Return (X, Y) of the center of cell containing provided text 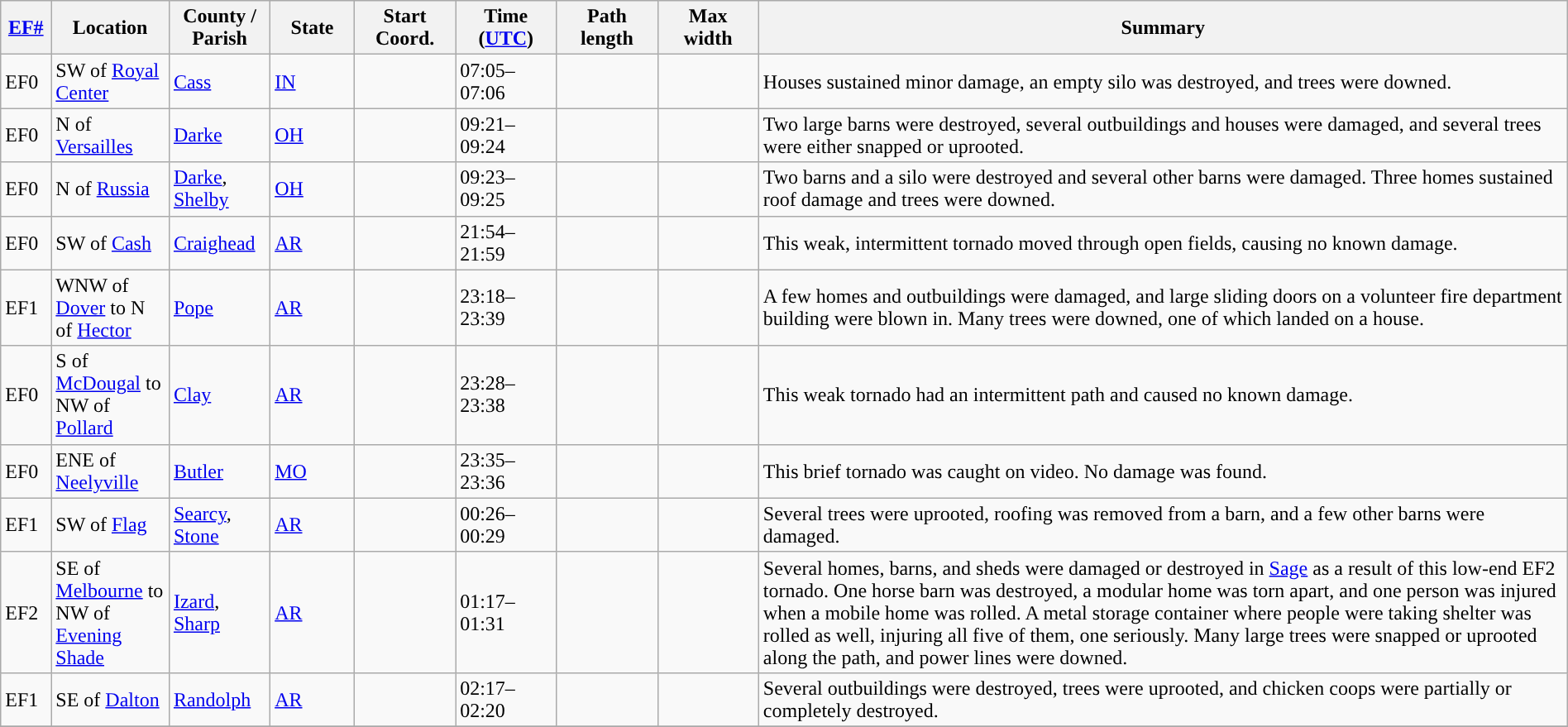
23:35–23:36 (506, 471)
Two barns and a silo were destroyed and several other barns were damaged. Three homes sustained roof damage and trees were downed. (1163, 189)
SW of Cash (111, 243)
Two large barns were destroyed, several outbuildings and houses were damaged, and several trees were either snapped or uprooted. (1163, 136)
21:54–21:59 (506, 243)
00:26–00:29 (506, 524)
Randolph (219, 700)
State (313, 28)
Several trees were uprooted, roofing was removed from a barn, and a few other barns were damaged. (1163, 524)
County / Parish (219, 28)
EF# (26, 28)
Izard, Sharp (219, 612)
Houses sustained minor damage, an empty silo was destroyed, and trees were downed. (1163, 81)
Clay (219, 395)
This brief tornado was caught on video. No damage was found. (1163, 471)
09:21–09:24 (506, 136)
Craighead (219, 243)
Butler (219, 471)
09:23–09:25 (506, 189)
Several outbuildings were destroyed, trees were uprooted, and chicken coops were partially or completely destroyed. (1163, 700)
SE of Melbourne to NW of Evening Shade (111, 612)
SE of Dalton (111, 700)
SW of Flag (111, 524)
23:28–23:38 (506, 395)
01:17–01:31 (506, 612)
SW of Royal Center (111, 81)
02:17–02:20 (506, 700)
N of Russia (111, 189)
Darke (219, 136)
This weak tornado had an intermittent path and caused no known damage. (1163, 395)
EF2 (26, 612)
WNW of Dover to N of Hector (111, 308)
23:18–23:39 (506, 308)
Start Coord. (404, 28)
Location (111, 28)
Pope (219, 308)
Darke, Shelby (219, 189)
07:05–07:06 (506, 81)
Searcy, Stone (219, 524)
Time (UTC) (506, 28)
This weak, intermittent tornado moved through open fields, causing no known damage. (1163, 243)
MO (313, 471)
IN (313, 81)
Cass (219, 81)
S of McDougal to NW of Pollard (111, 395)
Path length (607, 28)
Summary (1163, 28)
Max width (708, 28)
N of Versailles (111, 136)
ENE of Neelyville (111, 471)
